Scan for the cell matching the given text and deliver its (x, y) coordinate at center. 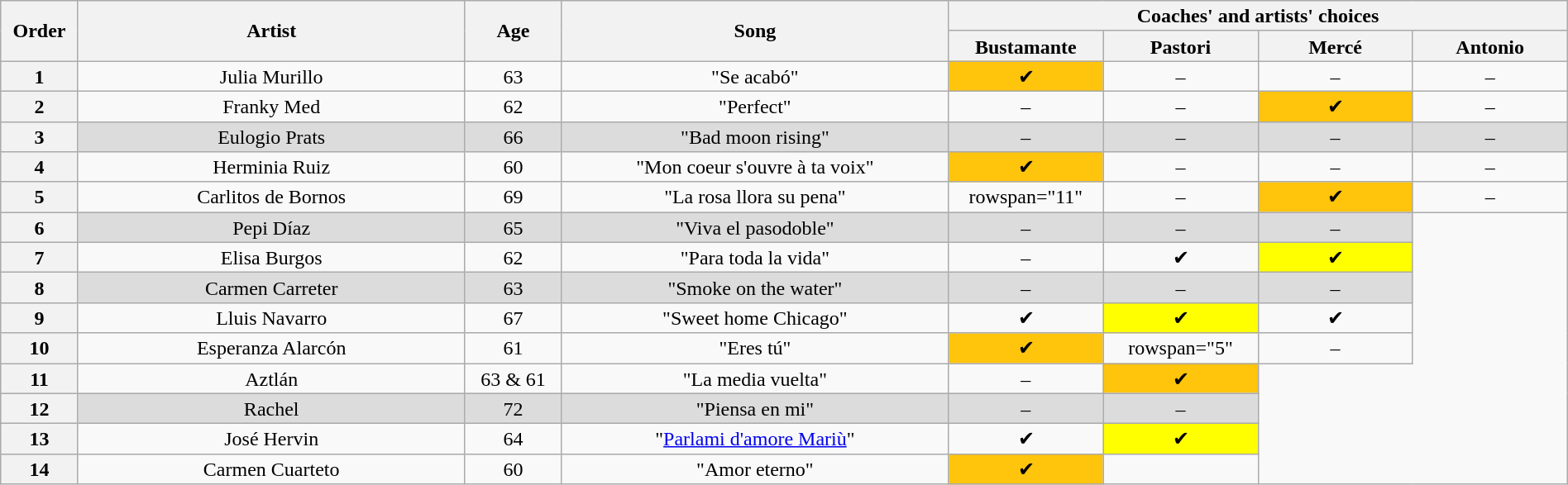
67 (513, 317)
Bustamante (1025, 46)
Carmen Cuarteto (271, 469)
Julia Murillo (271, 76)
"La rosa llora su pena" (755, 197)
Antonio (1490, 46)
"La media vuelta" (755, 378)
Mercé (1335, 46)
"Perfect" (755, 106)
Elisa Burgos (271, 258)
Carlitos de Bornos (271, 197)
61 (513, 349)
63 & 61 (513, 378)
Eulogio Prats (271, 137)
1 (40, 76)
rowspan="5" (1181, 349)
Order (40, 31)
10 (40, 349)
Esperanza Alarcón (271, 349)
"Parlami d'amore Mariù" (755, 440)
12 (40, 408)
65 (513, 228)
66 (513, 137)
13 (40, 440)
Lluis Navarro (271, 317)
rowspan="11" (1025, 197)
"Piensa en mi" (755, 408)
7 (40, 258)
64 (513, 440)
11 (40, 378)
Pepi Díaz (271, 228)
5 (40, 197)
Artist (271, 31)
72 (513, 408)
Rachel (271, 408)
José Hervin (271, 440)
"Sweet home Chicago" (755, 317)
Age (513, 31)
Herminia Ruiz (271, 167)
"Mon coeur s'ouvre à ta voix" (755, 167)
"Eres tú" (755, 349)
Coaches' and artists' choices (1258, 17)
"Bad moon rising" (755, 137)
"Smoke on the water" (755, 288)
"Amor eterno" (755, 469)
9 (40, 317)
Song (755, 31)
6 (40, 228)
Franky Med (271, 106)
Carmen Carreter (271, 288)
14 (40, 469)
"Se acabó" (755, 76)
8 (40, 288)
4 (40, 167)
"Para toda la vida" (755, 258)
Aztlán (271, 378)
69 (513, 197)
Pastori (1181, 46)
"Viva el pasodoble" (755, 228)
2 (40, 106)
3 (40, 137)
